Detect which cell encompasses the target text, then output its [x, y] center coordinate. 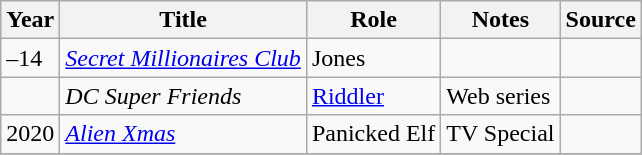
Role [373, 20]
Year [30, 20]
Alien Xmas [184, 134]
Web series [500, 96]
Riddler [373, 96]
TV Special [500, 134]
Source [600, 20]
Jones [373, 58]
DC Super Friends [184, 96]
2020 [30, 134]
Title [184, 20]
–14 [30, 58]
Secret Millionaires Club [184, 58]
Panicked Elf [373, 134]
Notes [500, 20]
